Scan for the cell matching the given text and deliver its (x, y) coordinate at center. 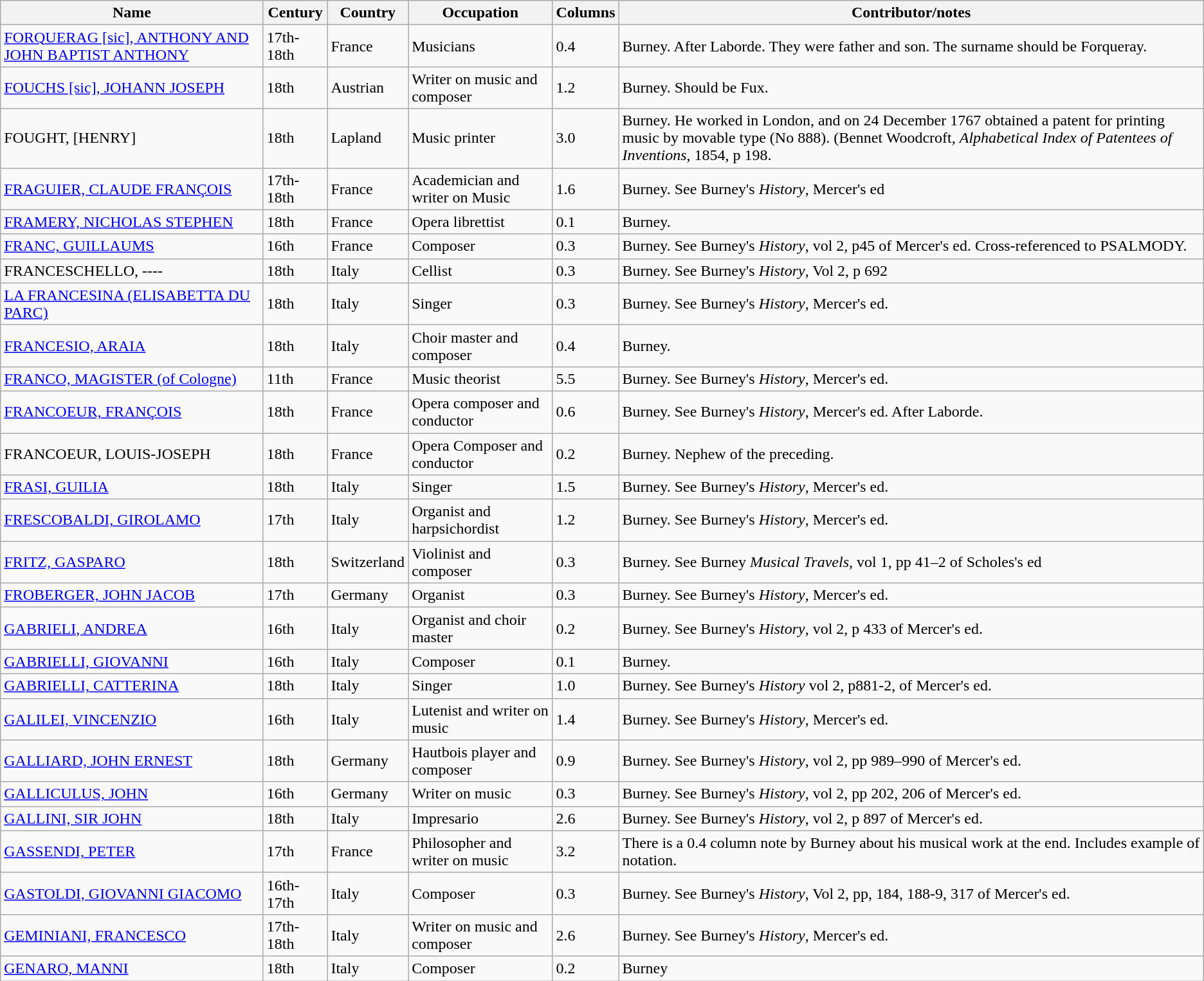
GASTOLDI, GIOVANNI GIACOMO (132, 894)
FROBERGER, JOHN JACOB (132, 595)
FRANC, GUILLAUMS (132, 246)
Burney. Should be Fux. (911, 87)
Cellist (480, 271)
GABRIELI, ANDREA (132, 629)
Choir master and composer (480, 346)
GASSENDI, PETER (132, 851)
Burney. See Burney's History, vol 2, p 897 of Mercer's ed. (911, 818)
Occupation (480, 13)
Burney (911, 968)
Lapland (368, 138)
16th-17th (295, 894)
3.0 (585, 138)
GALILEI, VINCENZIO (132, 719)
FRASI, GUILIA (132, 487)
GEMINIANI, FRANCESCO (132, 935)
Burney. See Burney's History, Mercer's ed (911, 189)
11th (295, 379)
Opera composer and conductor (480, 411)
GABRIELLI, GIOVANNI (132, 661)
FOUCHS [sic], JOHANN JOSEPH (132, 87)
Burney. See Burney's History vol 2, p881-2, of Mercer's ed. (911, 686)
Burney. After Laborde. They were father and son. The surname should be Forqueray. (911, 46)
Writer on music (480, 794)
GALLIARD, JOHN ERNEST (132, 761)
1.6 (585, 189)
5.5 (585, 379)
Austrian (368, 87)
Name (132, 13)
GENARO, MANNI (132, 968)
Burney. See Burney's History, Vol 2, pp, 184, 188-9, 317 of Mercer's ed. (911, 894)
GALLINI, SIR JOHN (132, 818)
Opera Composer and conductor (480, 454)
FOUGHT, [HENRY] (132, 138)
FRANCESIO, ARAIA (132, 346)
Contributor/notes (911, 13)
FRANCOEUR, FRANÇOIS (132, 411)
There is a 0.4 column note by Burney about his musical work at the end. Includes example of notation. (911, 851)
Burney. See Burney's History, vol 2, pp 989–990 of Mercer's ed. (911, 761)
FRANCESCHELLO, ---- (132, 271)
Hautbois player and composer (480, 761)
FRANCOEUR, LOUIS-JOSEPH (132, 454)
0.9 (585, 761)
Organist and choir master (480, 629)
Century (295, 13)
Country (368, 13)
Burney. See Burney's History, Mercer's ed. After Laborde. (911, 411)
FRITZ, GASPARO (132, 562)
1.5 (585, 487)
Switzerland (368, 562)
Burney. See Burney's History, vol 2, p45 of Mercer's ed. Cross-referenced to PSALMODY. (911, 246)
FRAMERY, NICHOLAS STEPHEN (132, 222)
FRESCOBALDI, GIROLAMO (132, 521)
GABRIELLI, CATTERINA (132, 686)
Music theorist (480, 379)
Violinist and composer (480, 562)
Burney. See Burney's History, vol 2, pp 202, 206 of Mercer's ed. (911, 794)
Opera librettist (480, 222)
Columns (585, 13)
Organist and harpsichordist (480, 521)
0.6 (585, 411)
Organist (480, 595)
Philosopher and writer on music (480, 851)
3.2 (585, 851)
FRANCO, MAGISTER (of Cologne) (132, 379)
Burney. See Burney's History, Vol 2, p 692 (911, 271)
Musicians (480, 46)
Academician and writer on Music (480, 189)
Burney. See Burney Musical Travels, vol 1, pp 41–2 of Scholes's ed (911, 562)
1.0 (585, 686)
FRAGUIER, CLAUDE FRANÇOIS (132, 189)
Music printer (480, 138)
Impresario (480, 818)
LA FRANCESINA (ELISABETTA DU PARC) (132, 303)
Burney. See Burney's History, vol 2, p 433 of Mercer's ed. (911, 629)
1.4 (585, 719)
GALLICULUS, JOHN (132, 794)
FORQUERAG [sic], ANTHONY AND JOHN BAPTIST ANTHONY (132, 46)
Lutenist and writer on music (480, 719)
Burney. Nephew of the preceding. (911, 454)
